Find where the given text appears and provide that cell's center as (x, y) coordinate. 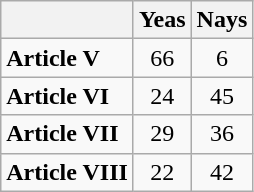
Article VII (68, 134)
Article VIII (68, 172)
Article V (68, 58)
6 (222, 58)
45 (222, 96)
42 (222, 172)
36 (222, 134)
Nays (222, 20)
Yeas (162, 20)
29 (162, 134)
Article VI (68, 96)
66 (162, 58)
24 (162, 96)
22 (162, 172)
